Extract the [X, Y] coordinate from the center of the cell holding the provided text.  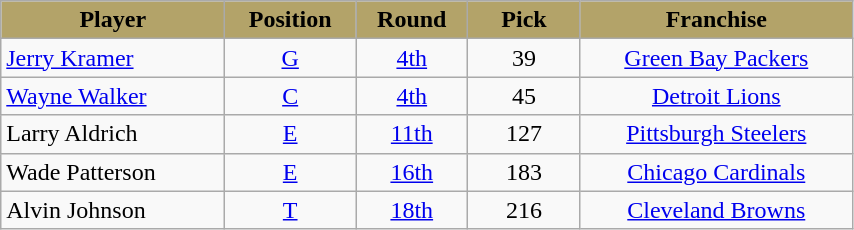
T [290, 210]
39 [524, 58]
C [290, 96]
Jerry Kramer [113, 58]
Larry Aldrich [113, 134]
Green Bay Packers [716, 58]
16th [412, 172]
216 [524, 210]
Pittsburgh Steelers [716, 134]
Pick [524, 20]
45 [524, 96]
18th [412, 210]
127 [524, 134]
G [290, 58]
Cleveland Browns [716, 210]
183 [524, 172]
Detroit Lions [716, 96]
Chicago Cardinals [716, 172]
Player [113, 20]
Position [290, 20]
Wade Patterson [113, 172]
Wayne Walker [113, 96]
11th [412, 134]
Round [412, 20]
Alvin Johnson [113, 210]
Franchise [716, 20]
